Detect which cell encompasses the target text, then output its (x, y) center coordinate. 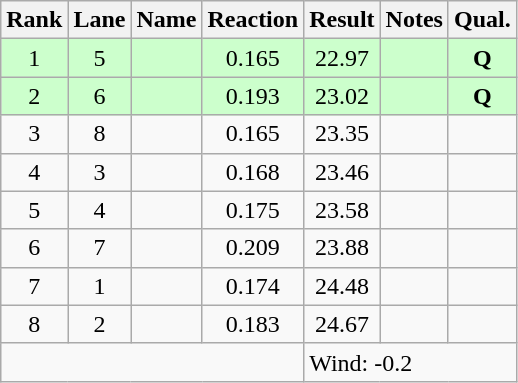
24.67 (342, 324)
Qual. (482, 20)
0.193 (253, 96)
0.175 (253, 210)
23.58 (342, 210)
24.48 (342, 286)
0.168 (253, 172)
0.174 (253, 286)
Wind: -0.2 (410, 362)
0.209 (253, 248)
Rank (34, 20)
22.97 (342, 58)
Lane (100, 20)
23.46 (342, 172)
Reaction (253, 20)
Name (166, 20)
23.02 (342, 96)
23.35 (342, 134)
23.88 (342, 248)
0.183 (253, 324)
Result (342, 20)
Notes (414, 20)
